Capture the cell that displays the provided text and extract its (x, y) central coordinate. 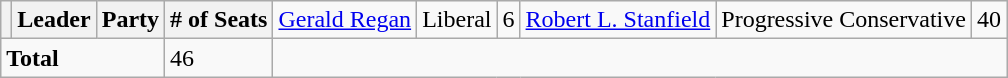
Party (130, 20)
6 (508, 20)
Robert L. Stanfield (618, 20)
# of Seats (219, 20)
46 (219, 58)
Progressive Conservative (844, 20)
Liberal (457, 20)
40 (988, 20)
Gerald Regan (345, 20)
Leader (54, 20)
Total (83, 58)
